Locate the cell with the specified text and output its (X, Y) center coordinate. 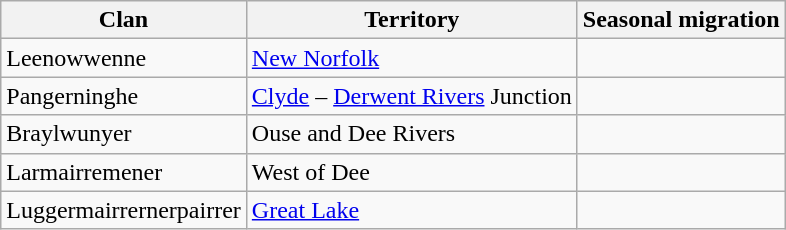
Luggermairrernerpairrer (124, 210)
Seasonal migration (681, 20)
New Norfolk (412, 58)
Leenowwenne (124, 58)
Pangerninghe (124, 96)
Braylwunyer (124, 134)
Clan (124, 20)
Clyde – Derwent Rivers Junction (412, 96)
Ouse and Dee Rivers (412, 134)
Great Lake (412, 210)
West of Dee (412, 172)
Larmairremener (124, 172)
Territory (412, 20)
